Extract the [x, y] coordinate from the center of the cell holding the provided text.  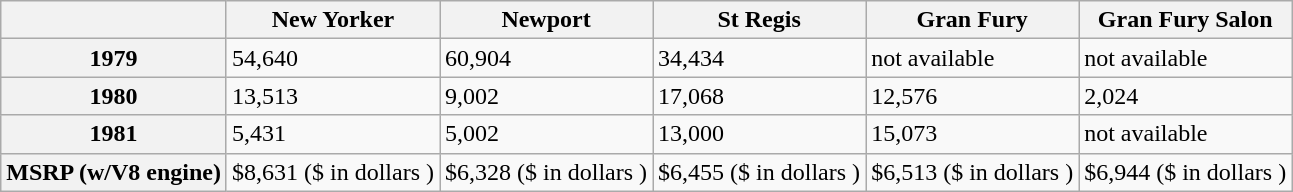
$6,513 ($ in dollars ) [972, 172]
New Yorker [332, 20]
9,002 [546, 96]
1981 [114, 134]
$6,455 ($ in dollars ) [760, 172]
Gran Fury Salon [1186, 20]
54,640 [332, 58]
13,513 [332, 96]
34,434 [760, 58]
2,024 [1186, 96]
17,068 [760, 96]
60,904 [546, 58]
$6,944 ($ in dollars ) [1186, 172]
5,431 [332, 134]
12,576 [972, 96]
Gran Fury [972, 20]
$6,328 ($ in dollars ) [546, 172]
$8,631 ($ in dollars ) [332, 172]
15,073 [972, 134]
1979 [114, 58]
1980 [114, 96]
13,000 [760, 134]
5,002 [546, 134]
MSRP (w/V8 engine) [114, 172]
St Regis [760, 20]
Newport [546, 20]
